Pinpoint the cell where the given text exists, returning its [X, Y] midpoint coordinate. 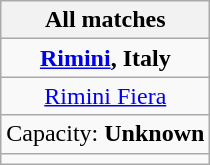
All matches [106, 20]
Capacity: Unknown [106, 134]
Rimini, Italy [106, 58]
Rimini Fiera [106, 96]
